Pinpoint the cell where the given text exists, returning its [X, Y] midpoint coordinate. 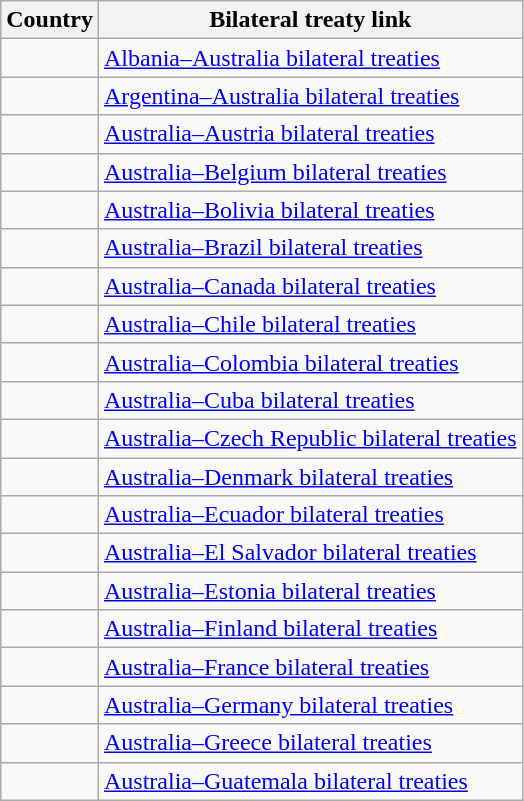
Australia–Belgium bilateral treaties [310, 172]
Australia–Chile bilateral treaties [310, 324]
Australia–Guatemala bilateral treaties [310, 781]
Australia–Czech Republic bilateral treaties [310, 438]
Australia–Canada bilateral treaties [310, 286]
Bilateral treaty link [310, 20]
Albania–Australia bilateral treaties [310, 58]
Australia–Bolivia bilateral treaties [310, 210]
Australia–El Salvador bilateral treaties [310, 553]
Australia–Denmark bilateral treaties [310, 477]
Australia–Cuba bilateral treaties [310, 400]
Australia–France bilateral treaties [310, 667]
Australia–Finland bilateral treaties [310, 629]
Australia–Greece bilateral treaties [310, 743]
Australia–Austria bilateral treaties [310, 134]
Australia–Ecuador bilateral treaties [310, 515]
Australia–Germany bilateral treaties [310, 705]
Australia–Colombia bilateral treaties [310, 362]
Argentina–Australia bilateral treaties [310, 96]
Australia–Brazil bilateral treaties [310, 248]
Australia–Estonia bilateral treaties [310, 591]
Country [50, 20]
